Extract the (x, y) coordinate from the center of the cell holding the provided text.  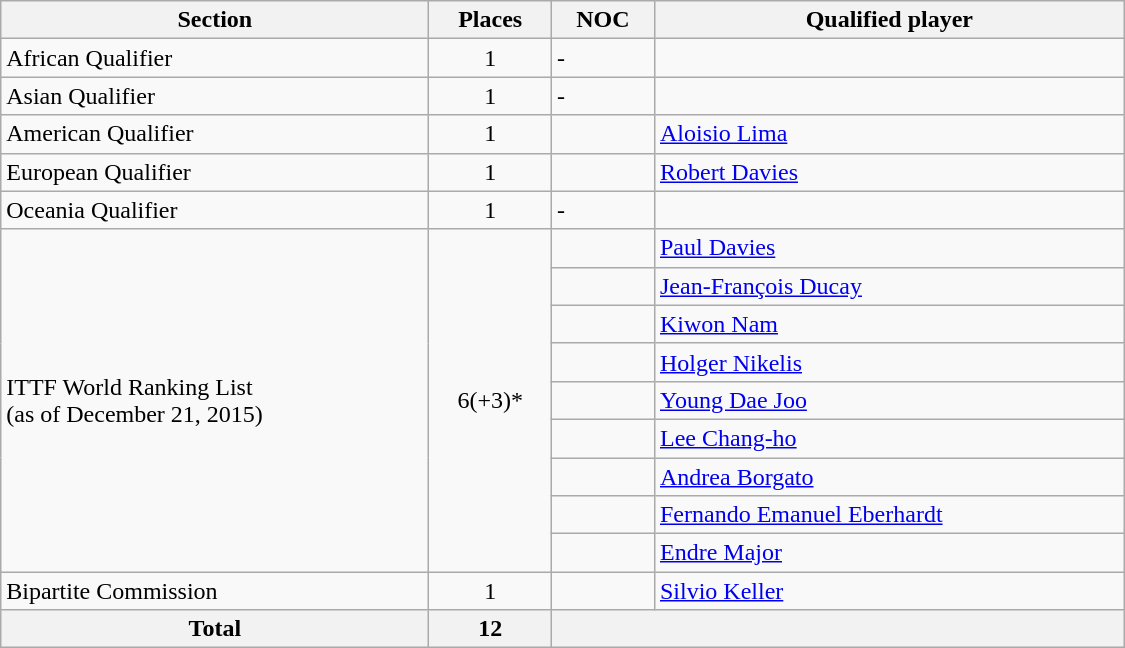
Kiwon Nam (889, 324)
Qualified player (889, 20)
Total (215, 629)
Holger Nikelis (889, 362)
American Qualifier (215, 134)
Fernando Emanuel Eberhardt (889, 515)
African Qualifier (215, 58)
Asian Qualifier (215, 96)
Oceania Qualifier (215, 210)
6(+3)* (490, 400)
Young Dae Joo (889, 400)
Bipartite Commission (215, 591)
Aloisio Lima (889, 134)
Places (490, 20)
NOC (602, 20)
Endre Major (889, 553)
12 (490, 629)
Jean-François Ducay (889, 286)
Andrea Borgato (889, 477)
ITTF World Ranking List(as of December 21, 2015) (215, 400)
European Qualifier (215, 172)
Section (215, 20)
Silvio Keller (889, 591)
Lee Chang-ho (889, 438)
Paul Davies (889, 248)
Robert Davies (889, 172)
